Output the (X, Y) coordinate of the center of the cell containing the given text.  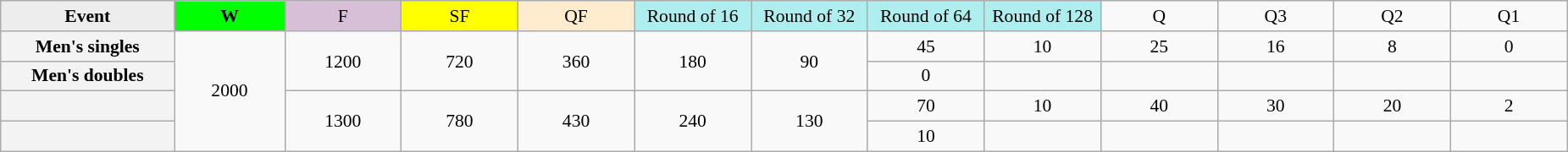
Q1 (1509, 16)
F (343, 16)
2000 (230, 91)
180 (693, 61)
Round of 128 (1043, 16)
Men's singles (88, 46)
240 (693, 122)
Q (1159, 16)
430 (576, 122)
30 (1276, 106)
130 (809, 122)
720 (460, 61)
QF (576, 16)
70 (926, 106)
SF (460, 16)
Event (88, 16)
40 (1159, 106)
Q3 (1276, 16)
45 (926, 46)
360 (576, 61)
8 (1393, 46)
90 (809, 61)
W (230, 16)
20 (1393, 106)
2 (1509, 106)
1200 (343, 61)
1300 (343, 122)
Round of 64 (926, 16)
Q2 (1393, 16)
Round of 16 (693, 16)
780 (460, 122)
Men's doubles (88, 76)
25 (1159, 46)
Round of 32 (809, 16)
16 (1276, 46)
